Capture the cell that displays the provided text and extract its (x, y) central coordinate. 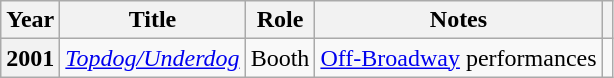
Off-Broadway performances (458, 58)
Notes (458, 20)
Topdog/Underdog (152, 58)
Year (30, 20)
Title (152, 20)
2001 (30, 58)
Booth (280, 58)
Role (280, 20)
